Capture the cell that displays the provided text and extract its (x, y) central coordinate. 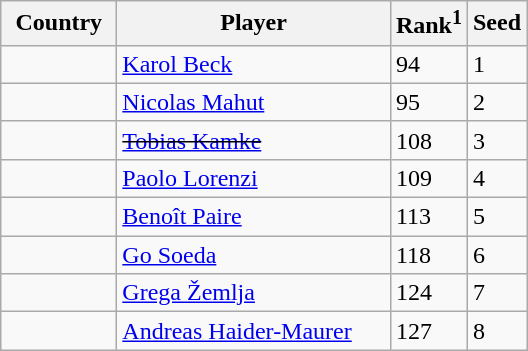
Paolo Lorenzi (254, 178)
Country (59, 24)
1 (496, 64)
118 (428, 255)
Nicolas Mahut (254, 102)
94 (428, 64)
Benoît Paire (254, 217)
2 (496, 102)
113 (428, 217)
6 (496, 255)
Rank1 (428, 24)
3 (496, 140)
8 (496, 331)
Player (254, 24)
95 (428, 102)
Andreas Haider-Maurer (254, 331)
124 (428, 293)
5 (496, 217)
4 (496, 178)
109 (428, 178)
Karol Beck (254, 64)
7 (496, 293)
Tobias Kamke (254, 140)
108 (428, 140)
Seed (496, 24)
127 (428, 331)
Go Soeda (254, 255)
Grega Žemlja (254, 293)
